Capture the cell that displays the provided text and extract its [X, Y] central coordinate. 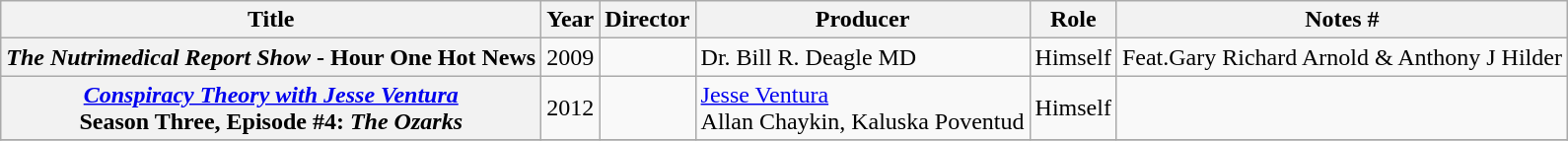
The Nutrimedical Report Show - Hour One Hot News [271, 57]
Producer [862, 20]
Feat.Gary Richard Arnold & Anthony J Hilder [1341, 57]
Year [570, 20]
2009 [570, 57]
2012 [570, 108]
Conspiracy Theory with Jesse VenturaSeason Three, Episode #4: The Ozarks [271, 108]
Dr. Bill R. Deagle MD [862, 57]
Notes # [1341, 20]
Title [271, 20]
Jesse VenturaAllan Chaykin, Kaluska Poventud [862, 108]
Role [1073, 20]
Director [647, 20]
